Search for the cell housing the specified text and yield its [X, Y] center coordinate. 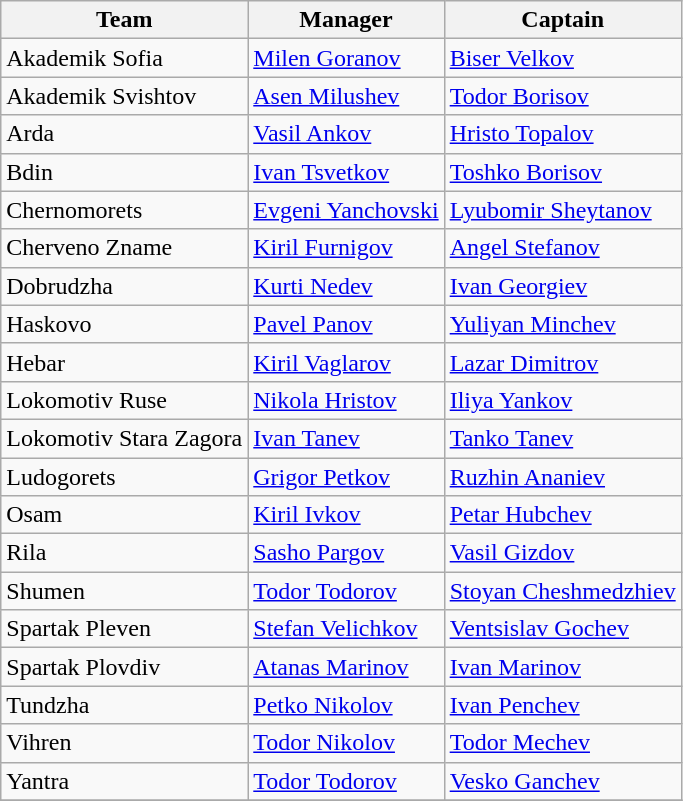
Hebar [124, 362]
Milen Goranov [346, 58]
Sasho Pargov [346, 553]
Todor Mechev [562, 743]
Manager [346, 20]
Petar Hubchev [562, 515]
Ivan Georgiev [562, 286]
Evgeni Yanchovski [346, 210]
Spartak Pleven [124, 629]
Shumen [124, 591]
Ivan Marinov [562, 667]
Petko Nikolov [346, 705]
Kiril Ivkov [346, 515]
Rila [124, 553]
Kiril Vaglarov [346, 362]
Bdin [124, 172]
Stefan Velichkov [346, 629]
Lokomotiv Stara Zagora [124, 438]
Yuliyan Minchev [562, 324]
Ruzhin Ananiev [562, 477]
Todor Borisov [562, 96]
Grigor Petkov [346, 477]
Haskovo [124, 324]
Atanas Marinov [346, 667]
Vasil Gizdov [562, 553]
Dobrudzha [124, 286]
Captain [562, 20]
Yantra [124, 781]
Team [124, 20]
Lokomotiv Ruse [124, 400]
Vasil Ankov [346, 134]
Akademik Svishtov [124, 96]
Kurti Nedev [346, 286]
Biser Velkov [562, 58]
Vihren [124, 743]
Todor Nikolov [346, 743]
Kiril Furnigov [346, 248]
Toshko Borisov [562, 172]
Ludogorets [124, 477]
Ivan Penchev [562, 705]
Ivan Tsvetkov [346, 172]
Osam [124, 515]
Angel Stefanov [562, 248]
Cherveno Zname [124, 248]
Lazar Dimitrov [562, 362]
Pavel Panov [346, 324]
Asen Milushev [346, 96]
Stoyan Cheshmedzhiev [562, 591]
Lyubomir Sheytanov [562, 210]
Spartak Plovdiv [124, 667]
Ivan Tanev [346, 438]
Tanko Tanev [562, 438]
Iliya Yankov [562, 400]
Hristo Topalov [562, 134]
Ventsislav Gochev [562, 629]
Chernomorets [124, 210]
Tundzha [124, 705]
Arda [124, 134]
Vesko Ganchev [562, 781]
Akademik Sofia [124, 58]
Nikola Hristov [346, 400]
